Pinpoint the cell where the given text exists, returning its (x, y) midpoint coordinate. 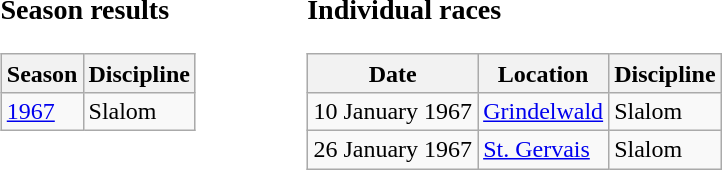
St. Gervais (544, 150)
Location (544, 73)
1967 (42, 111)
Grindelwald (544, 111)
Date (393, 73)
Season (42, 73)
26 January 1967 (393, 150)
10 January 1967 (393, 111)
